Scan for the cell matching the given text and deliver its (X, Y) coordinate at center. 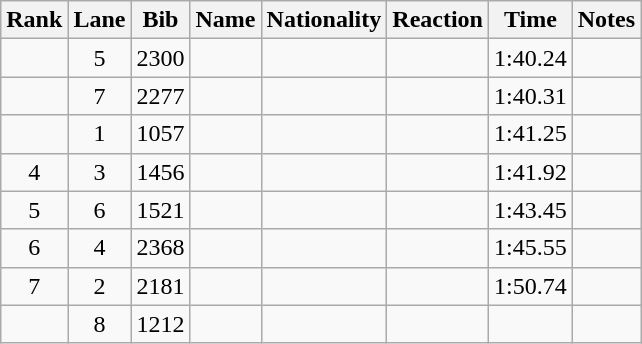
Name (226, 20)
1 (100, 134)
1:40.31 (530, 96)
Notes (606, 20)
1:45.55 (530, 248)
Bib (160, 20)
Reaction (438, 20)
2300 (160, 58)
1:50.74 (530, 286)
Time (530, 20)
1057 (160, 134)
1212 (160, 324)
1:43.45 (530, 210)
Lane (100, 20)
1456 (160, 172)
1:40.24 (530, 58)
2 (100, 286)
8 (100, 324)
2181 (160, 286)
Nationality (324, 20)
3 (100, 172)
2368 (160, 248)
1:41.92 (530, 172)
Rank (34, 20)
2277 (160, 96)
1:41.25 (530, 134)
1521 (160, 210)
